Return (x, y) of the center of cell containing provided text 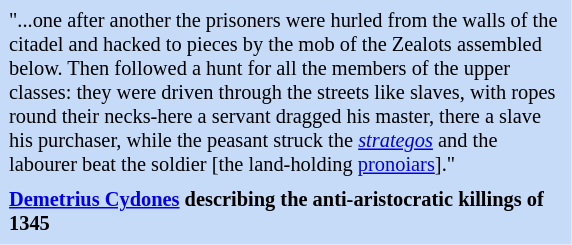
Demetrius Cydones describing the anti-aristocratic killings of 1345 (286, 212)
